Pinpoint the cell where the given text exists, returning its (x, y) midpoint coordinate. 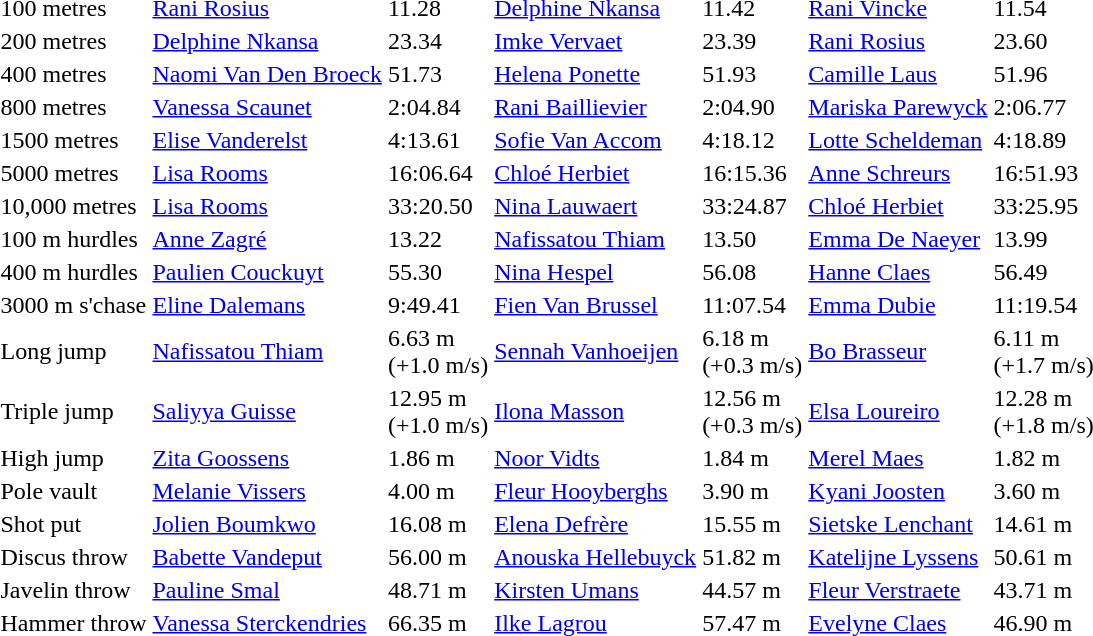
16:06.64 (438, 173)
Sennah Vanhoeijen (596, 352)
6.63 m(+1.0 m/s) (438, 352)
Rani Baillievier (596, 107)
Merel Maes (898, 458)
23.34 (438, 41)
1.86 m (438, 458)
Jolien Boumkwo (267, 524)
33:20.50 (438, 206)
44.57 m (752, 590)
3.90 m (752, 491)
13.50 (752, 239)
Kirsten Umans (596, 590)
Elsa Loureiro (898, 412)
2:04.84 (438, 107)
Anne Schreurs (898, 173)
9:49.41 (438, 305)
Naomi Van Den Broeck (267, 74)
Ilona Masson (596, 412)
Katelijne Lyssens (898, 557)
56.00 m (438, 557)
Nina Hespel (596, 272)
15.55 m (752, 524)
Fleur Verstraete (898, 590)
Elise Vanderelst (267, 140)
Fien Van Brussel (596, 305)
Bo Brasseur (898, 352)
Lotte Scheldeman (898, 140)
Babette Vandeput (267, 557)
12.56 m(+0.3 m/s) (752, 412)
Emma Dubie (898, 305)
Helena Ponette (596, 74)
48.71 m (438, 590)
51.82 m (752, 557)
Pauline Smal (267, 590)
Fleur Hooyberghs (596, 491)
23.39 (752, 41)
Mariska Parewyck (898, 107)
Imke Vervaet (596, 41)
Paulien Couckuyt (267, 272)
Sofie Van Accom (596, 140)
51.93 (752, 74)
Noor Vidts (596, 458)
Camille Laus (898, 74)
6.18 m(+0.3 m/s) (752, 352)
56.08 (752, 272)
Nina Lauwaert (596, 206)
12.95 m(+1.0 m/s) (438, 412)
16.08 m (438, 524)
Rani Rosius (898, 41)
16:15.36 (752, 173)
Melanie Vissers (267, 491)
4:13.61 (438, 140)
51.73 (438, 74)
Anne Zagré (267, 239)
13.22 (438, 239)
Elena Defrère (596, 524)
4.00 m (438, 491)
Delphine Nkansa (267, 41)
1.84 m (752, 458)
Zita Goossens (267, 458)
55.30 (438, 272)
Anouska Hellebuyck (596, 557)
33:24.87 (752, 206)
2:04.90 (752, 107)
Sietske Lenchant (898, 524)
11:07.54 (752, 305)
Saliyya Guisse (267, 412)
Eline Dalemans (267, 305)
4:18.12 (752, 140)
Kyani Joosten (898, 491)
Vanessa Scaunet (267, 107)
Emma De Naeyer (898, 239)
Hanne Claes (898, 272)
